Search for the cell housing the specified text and yield its (X, Y) center coordinate. 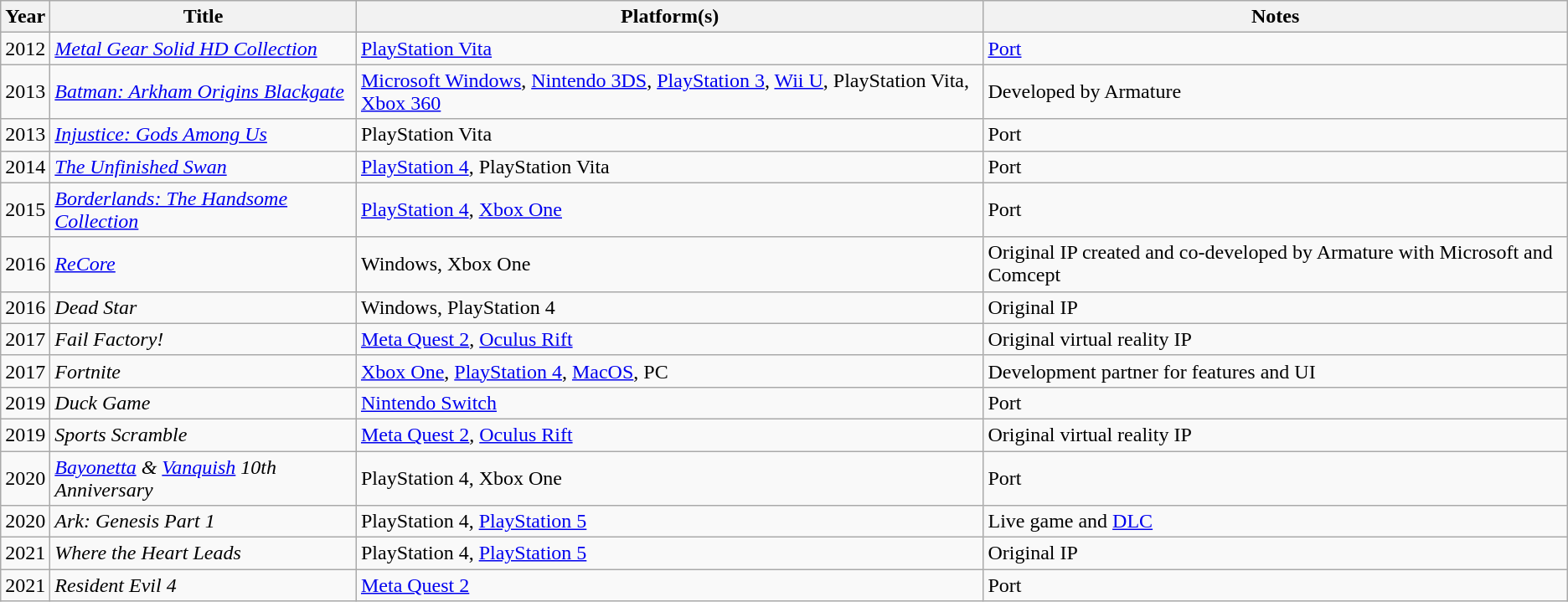
Dead Star (204, 307)
Metal Gear Solid HD Collection (204, 49)
2014 (25, 167)
Windows, Xbox One (670, 265)
Notes (1275, 17)
PlayStation 4, PlayStation Vita (670, 167)
Live game and DLC (1275, 522)
Title (204, 17)
2012 (25, 49)
Where the Heart Leads (204, 553)
Nintendo Switch (670, 403)
Bayonetta & Vanquish 10th Anniversary (204, 477)
Injustice: Gods Among Us (204, 135)
Sports Scramble (204, 435)
Batman: Arkham Origins Blackgate (204, 92)
Year (25, 17)
Xbox One, PlayStation 4, MacOS, PC (670, 371)
The Unfinished Swan (204, 167)
Original IP created and co-developed by Armature with Microsoft and Comcept (1275, 265)
2015 (25, 209)
Developed by Armature (1275, 92)
ReCore (204, 265)
Development partner for features and UI (1275, 371)
Platform(s) (670, 17)
Meta Quest 2 (670, 585)
Borderlands: The Handsome Collection (204, 209)
Duck Game (204, 403)
Windows, PlayStation 4 (670, 307)
Ark: Genesis Part 1 (204, 522)
Microsoft Windows, Nintendo 3DS, PlayStation 3, Wii U, PlayStation Vita, Xbox 360 (670, 92)
Fail Factory! (204, 339)
Fortnite (204, 371)
Resident Evil 4 (204, 585)
